Determine the [x, y] coordinate at the center of the cell enclosing the given text.  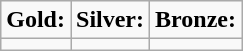
Silver: [110, 20]
Gold: [36, 20]
Bronze: [196, 20]
